Find where the given text appears and provide that cell's center as [X, Y] coordinate. 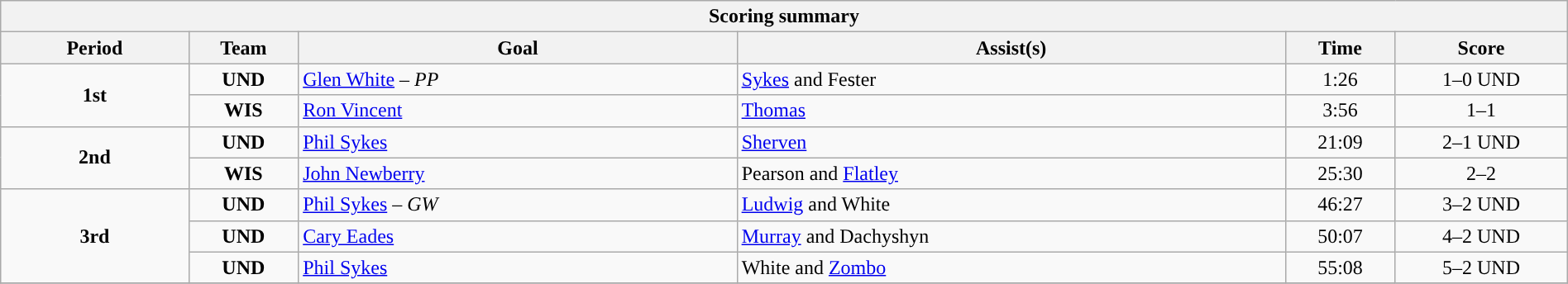
5–2 UND [1481, 267]
White and Zombo [1011, 267]
2–2 [1481, 173]
3rd [94, 236]
Sherven [1011, 142]
Scoring summary [784, 17]
Pearson and Flatley [1011, 173]
Thomas [1011, 111]
Assist(s) [1011, 48]
46:27 [1340, 205]
Glen White – PP [518, 79]
Period [94, 48]
1st [94, 95]
21:09 [1340, 142]
4–2 UND [1481, 236]
Cary Eades [518, 236]
Sykes and Fester [1011, 79]
3–2 UND [1481, 205]
Phil Sykes – GW [518, 205]
John Newberry [518, 173]
3:56 [1340, 111]
2nd [94, 158]
1:26 [1340, 79]
Ludwig and White [1011, 205]
Time [1340, 48]
Goal [518, 48]
Team [243, 48]
50:07 [1340, 236]
Murray and Dachyshyn [1011, 236]
Ron Vincent [518, 111]
55:08 [1340, 267]
Score [1481, 48]
2–1 UND [1481, 142]
1–0 UND [1481, 79]
25:30 [1340, 173]
1–1 [1481, 111]
